Find where the given text appears and provide that cell's center as (X, Y) coordinate. 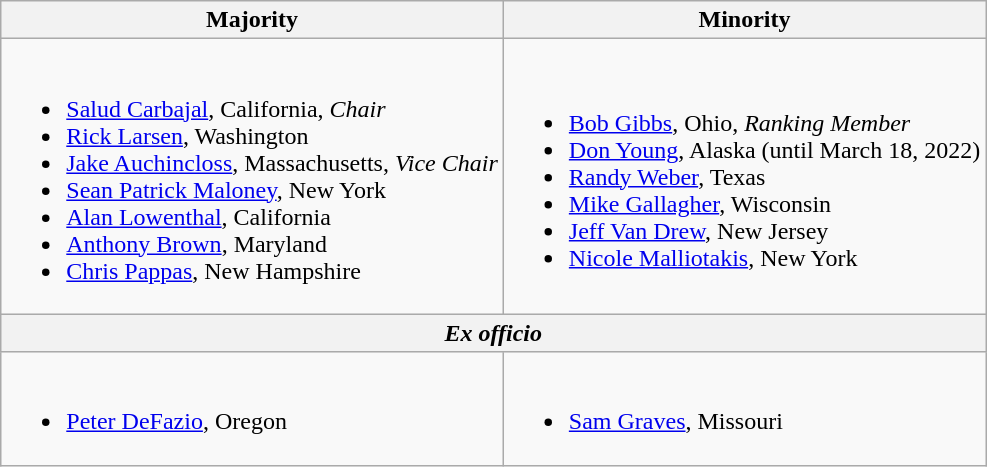
Ex officio (494, 333)
Minority (744, 20)
Sam Graves, Missouri (744, 408)
Majority (252, 20)
Peter DeFazio, Oregon (252, 408)
